From the cell containing the given text, extract its center point as (x, y) coordinate. 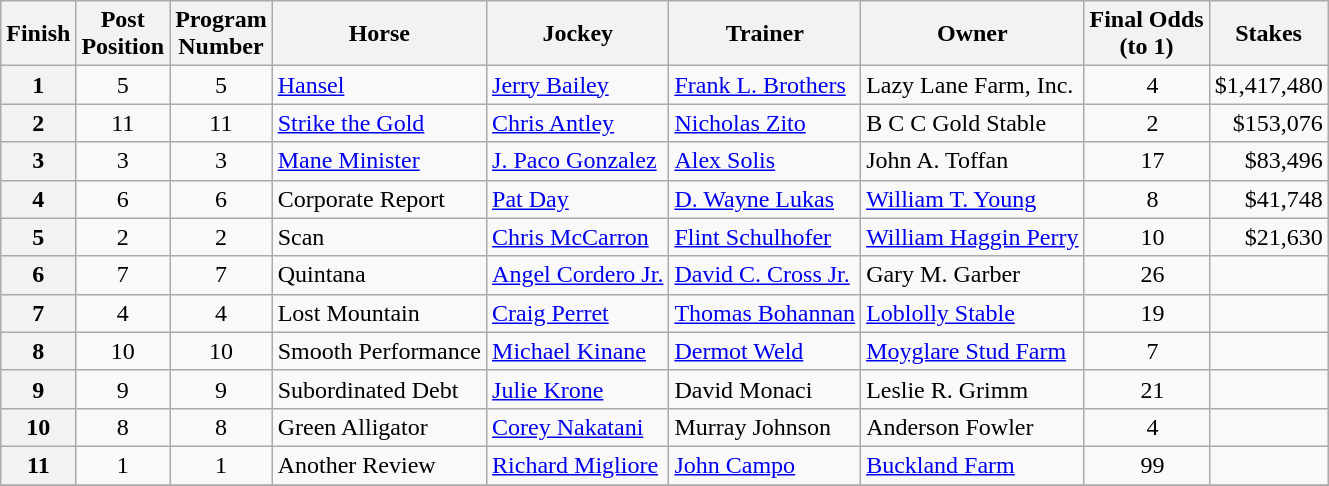
$1,417,480 (1268, 85)
Angel Cordero Jr. (578, 275)
Corporate Report (379, 199)
19 (1146, 313)
B C C Gold Stable (972, 123)
Lazy Lane Farm, Inc. (972, 85)
Loblolly Stable (972, 313)
$153,076 (1268, 123)
William T. Young (972, 199)
Final Odds(to 1) (1146, 34)
Chris Antley (578, 123)
Horse (379, 34)
$41,748 (1268, 199)
John Campo (765, 465)
Anderson Fowler (972, 427)
Another Review (379, 465)
D. Wayne Lukas (765, 199)
Stakes (1268, 34)
Richard Migliore (578, 465)
Leslie R. Grimm (972, 389)
Jockey (578, 34)
John A. Toffan (972, 161)
Trainer (765, 34)
17 (1146, 161)
J. Paco Gonzalez (578, 161)
Hansel (379, 85)
Lost Mountain (379, 313)
Scan (379, 237)
Murray Johnson (765, 427)
Buckland Farm (972, 465)
Jerry Bailey (578, 85)
Quintana (379, 275)
Thomas Bohannan (765, 313)
ProgramNumber (222, 34)
21 (1146, 389)
Corey Nakatani (578, 427)
Owner (972, 34)
David C. Cross Jr. (765, 275)
Flint Schulhofer (765, 237)
David Monaci (765, 389)
William Haggin Perry (972, 237)
Nicholas Zito (765, 123)
99 (1146, 465)
Julie Krone (578, 389)
Moyglare Stud Farm (972, 351)
Gary M. Garber (972, 275)
PostPosition (123, 34)
$83,496 (1268, 161)
Chris McCarron (578, 237)
Dermot Weld (765, 351)
Green Alligator (379, 427)
Frank L. Brothers (765, 85)
Finish (38, 34)
Strike the Gold (379, 123)
Alex Solis (765, 161)
26 (1146, 275)
Subordinated Debt (379, 389)
Michael Kinane (578, 351)
$21,630 (1268, 237)
Mane Minister (379, 161)
Pat Day (578, 199)
Craig Perret (578, 313)
Smooth Performance (379, 351)
